Return [X, Y] of the center of cell containing provided text 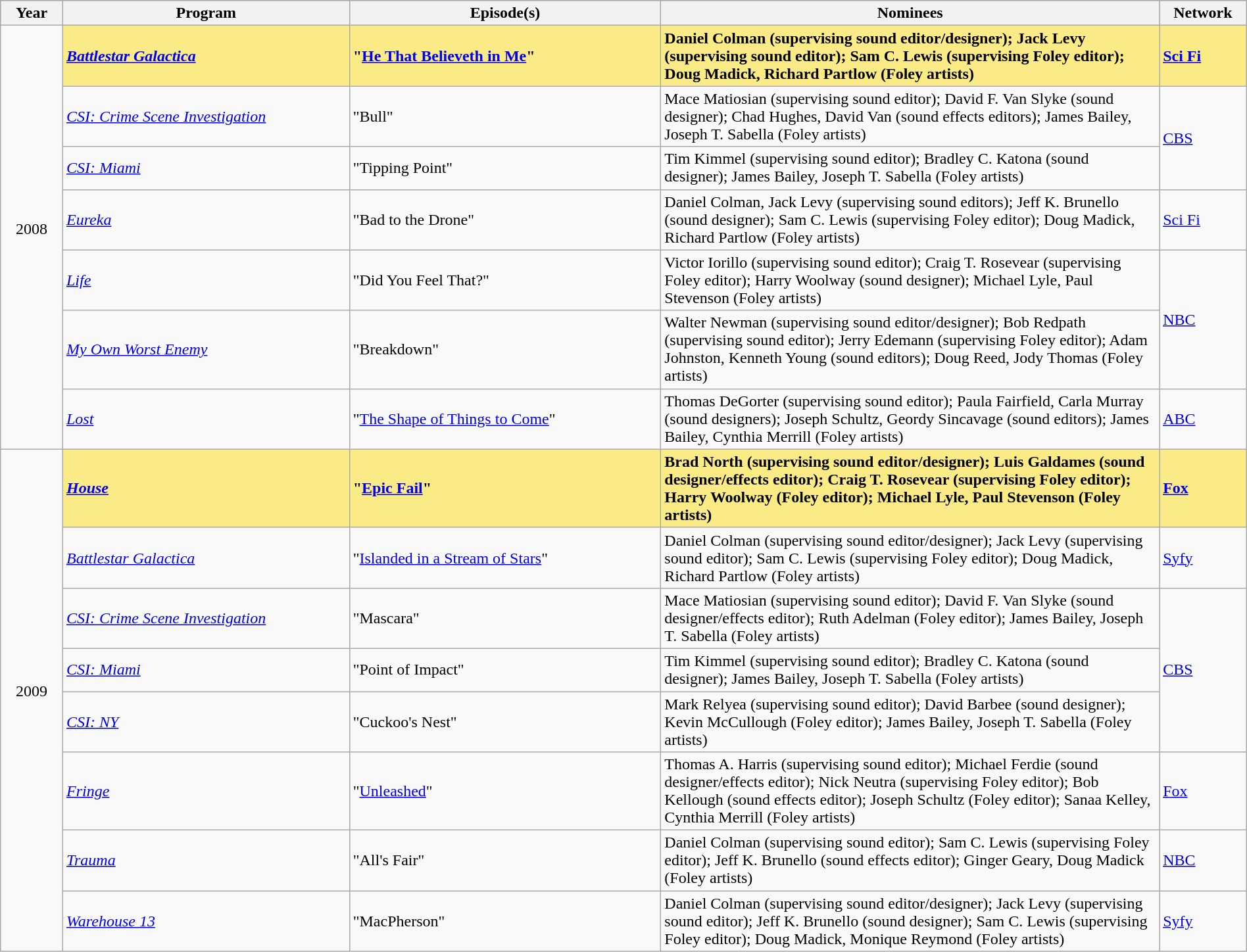
Year [32, 13]
"Point of Impact" [505, 669]
"He That Believeth in Me" [505, 56]
"Did You Feel That?" [505, 280]
Warehouse 13 [206, 921]
"Epic Fail" [505, 488]
Nominees [910, 13]
"All's Fair" [505, 861]
ABC [1204, 419]
CSI: NY [206, 722]
"Mascara" [505, 618]
Life [206, 280]
"Unleashed" [505, 792]
Episode(s) [505, 13]
"Tipping Point" [505, 168]
"Bull" [505, 116]
"Cuckoo's Nest" [505, 722]
"Islanded in a Stream of Stars" [505, 558]
Eureka [206, 220]
Network [1204, 13]
2008 [32, 237]
Program [206, 13]
Fringe [206, 792]
House [206, 488]
"The Shape of Things to Come" [505, 419]
"Breakdown" [505, 350]
"Bad to the Drone" [505, 220]
Lost [206, 419]
Trauma [206, 861]
"MacPherson" [505, 921]
2009 [32, 700]
My Own Worst Enemy [206, 350]
